Return the [x, y] coordinate for the center point of the cell that contains the specified text.  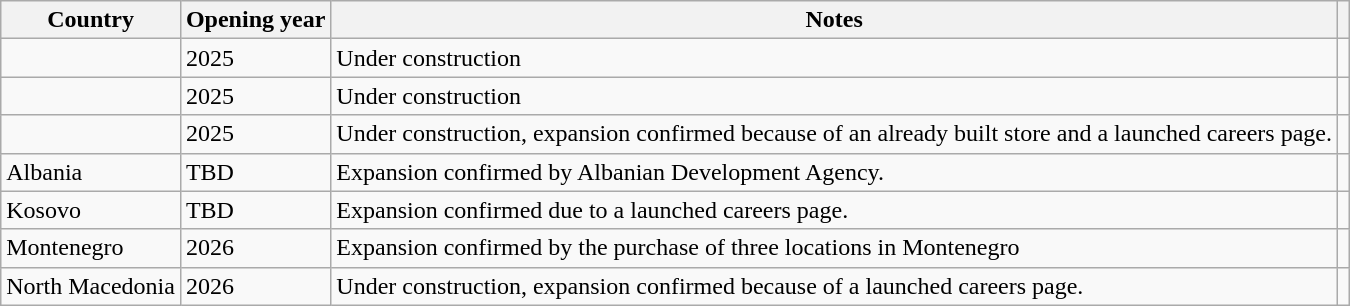
Under construction, expansion confirmed because of an already built store and a launched careers page. [834, 134]
Notes [834, 20]
Expansion confirmed by Albanian Development Agency. [834, 172]
Albania [91, 172]
Opening year [255, 20]
North Macedonia [91, 286]
Country [91, 20]
Expansion confirmed by the purchase of three locations in Montenegro [834, 248]
Under construction, expansion confirmed because of a launched careers page. [834, 286]
Montenegro [91, 248]
Expansion confirmed due to a launched careers page. [834, 210]
Kosovo [91, 210]
